Locate the cell with the specified text and output its (X, Y) center coordinate. 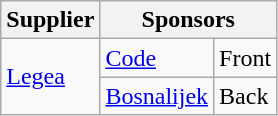
Front (246, 58)
Legea (50, 77)
Bosnalijek (157, 96)
Code (157, 58)
Supplier (50, 20)
Sponsors (188, 20)
Back (246, 96)
